For the text-containing cell, return its midpoint in (x, y) coordinate format. 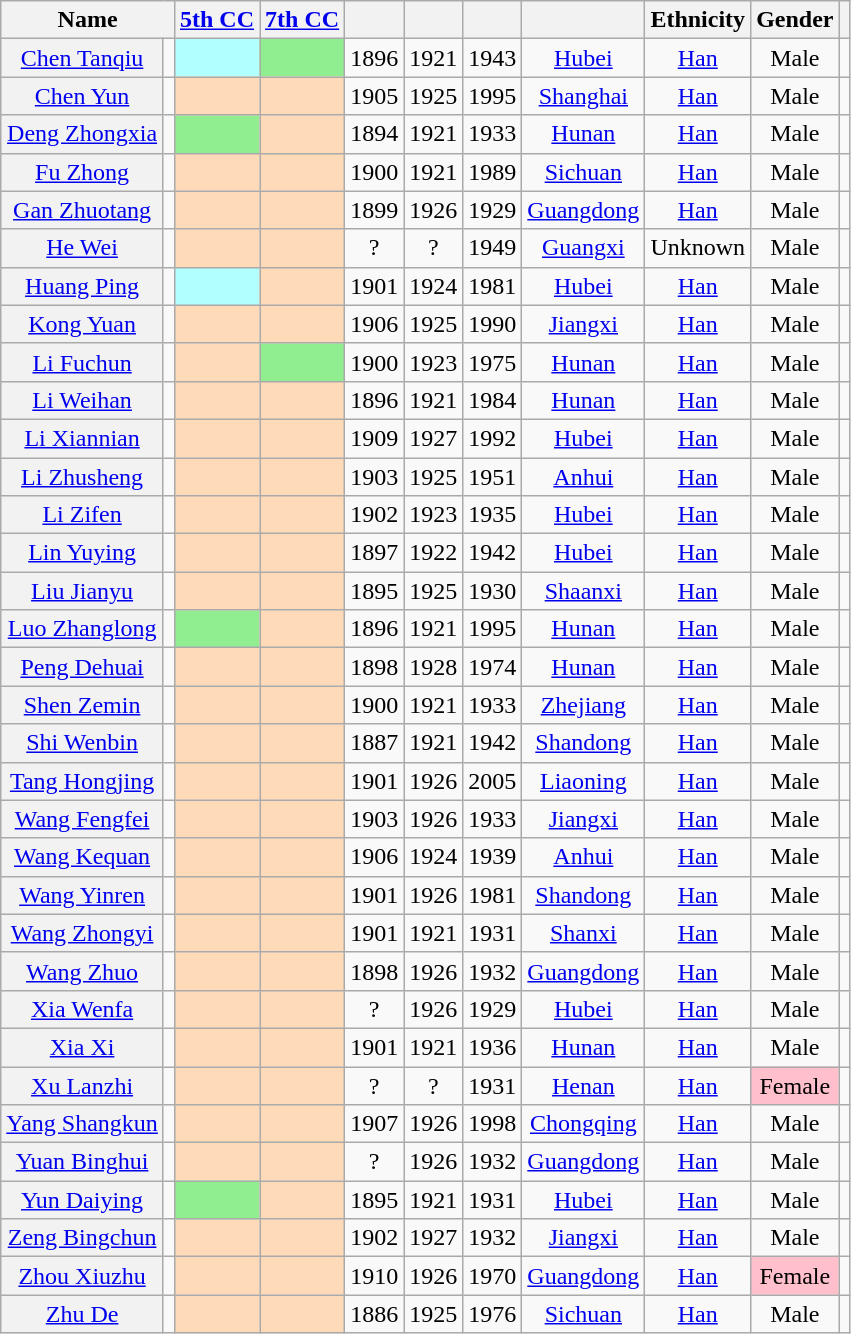
Zeng Bingchun (82, 1238)
Yun Daiying (82, 1200)
Kong Yuan (82, 324)
1887 (374, 743)
Zhou Xiuzhu (82, 1276)
1922 (434, 553)
1984 (492, 400)
Huang Ping (82, 286)
1909 (374, 438)
1897 (374, 553)
Xu Lanzhi (82, 1085)
Shi Wenbin (82, 743)
Xia Wenfa (82, 1009)
1990 (492, 324)
Peng Dehuai (82, 667)
Gender (795, 20)
5th CC (216, 20)
1894 (374, 134)
1976 (492, 1314)
Shen Zemin (82, 705)
1970 (492, 1276)
Chongqing (584, 1124)
Yuan Binghui (82, 1162)
1930 (492, 591)
Unknown (698, 248)
Wang Fengfei (82, 819)
1974 (492, 667)
Shaanxi (584, 591)
Li Fuchun (82, 362)
1936 (492, 1047)
Wang Zhongyi (82, 933)
1939 (492, 857)
Li Xiannian (82, 438)
1907 (374, 1124)
7th CC (302, 20)
1992 (492, 438)
Wang Kequan (82, 857)
Li Zhusheng (82, 477)
1928 (434, 667)
1943 (492, 58)
Name (88, 20)
1998 (492, 1124)
Liaoning (584, 781)
Wang Zhuo (82, 971)
Chen Yun (82, 96)
1989 (492, 172)
Chen Tanqiu (82, 58)
1899 (374, 210)
Fu Zhong (82, 172)
1886 (374, 1314)
1910 (374, 1276)
1975 (492, 362)
1951 (492, 477)
Ethnicity (698, 20)
Zhu De (82, 1314)
1935 (492, 515)
1905 (374, 96)
Liu Jianyu (82, 591)
2005 (492, 781)
Deng Zhongxia (82, 134)
Xia Xi (82, 1047)
Li Weihan (82, 400)
Guangxi (584, 248)
Gan Zhuotang (82, 210)
He Wei (82, 248)
Zhejiang (584, 705)
Henan (584, 1085)
Tang Hongjing (82, 781)
Luo Zhanglong (82, 629)
Yang Shangkun (82, 1124)
Shanxi (584, 933)
Li Zifen (82, 515)
Wang Yinren (82, 895)
Shanghai (584, 96)
1949 (492, 248)
Lin Yuying (82, 553)
